Provide the (X, Y) coordinate of the cell's center where the given text is located.  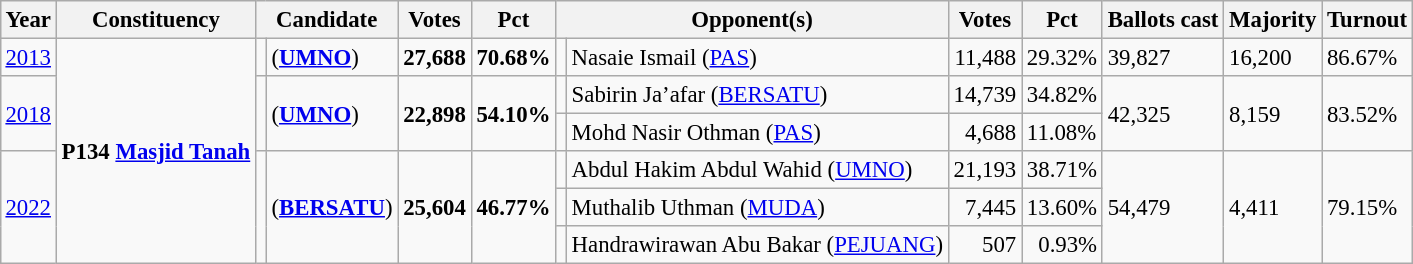
Opponent(s) (752, 20)
4,688 (984, 133)
4,411 (1273, 208)
(BERSATU) (332, 208)
2018 (28, 114)
54,479 (1162, 208)
0.93% (1062, 245)
P134 Masjid Tanah (156, 151)
34.82% (1062, 95)
79.15% (1368, 208)
22,898 (434, 114)
70.68% (514, 57)
Ballots cast (1162, 20)
Constituency (156, 20)
Year (28, 20)
38.71% (1062, 170)
83.52% (1368, 114)
39,827 (1162, 57)
507 (984, 245)
46.77% (514, 208)
2013 (28, 57)
14,739 (984, 95)
13.60% (1062, 208)
29.32% (1062, 57)
Majority (1273, 20)
Mohd Nasir Othman (PAS) (757, 133)
Muthalib Uthman (MUDA) (757, 208)
42,325 (1162, 114)
Nasaie Ismail (PAS) (757, 57)
86.67% (1368, 57)
27,688 (434, 57)
54.10% (514, 114)
Sabirin Ja’afar (BERSATU) (757, 95)
25,604 (434, 208)
Turnout (1368, 20)
21,193 (984, 170)
11,488 (984, 57)
Handrawirawan Abu Bakar (PEJUANG) (757, 245)
7,445 (984, 208)
11.08% (1062, 133)
2022 (28, 208)
Candidate (327, 20)
Abdul Hakim Abdul Wahid (UMNO) (757, 170)
16,200 (1273, 57)
8,159 (1273, 114)
